Find where the given text appears and provide that cell's center as (X, Y) coordinate. 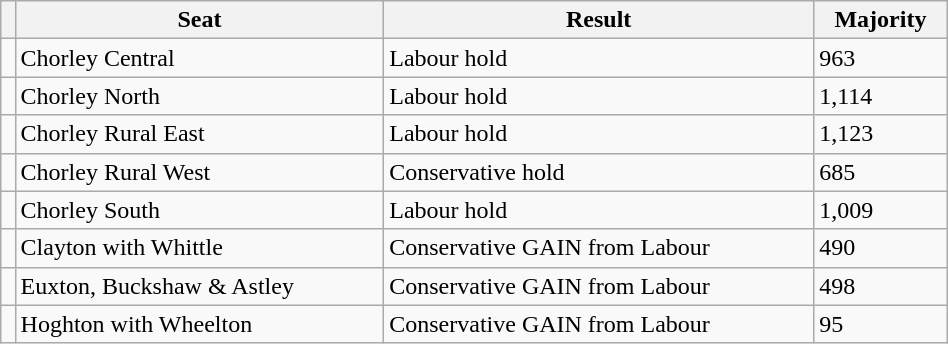
1,114 (881, 96)
Chorley South (200, 210)
95 (881, 324)
Chorley Rural East (200, 134)
Euxton, Buckshaw & Astley (200, 286)
Chorley Rural West (200, 172)
Conservative hold (599, 172)
Clayton with Whittle (200, 248)
1,123 (881, 134)
Chorley North (200, 96)
498 (881, 286)
Chorley Central (200, 58)
963 (881, 58)
Seat (200, 20)
Hoghton with Wheelton (200, 324)
685 (881, 172)
Result (599, 20)
490 (881, 248)
1,009 (881, 210)
Majority (881, 20)
